Output the (X, Y) coordinate of the center of the cell containing the given text.  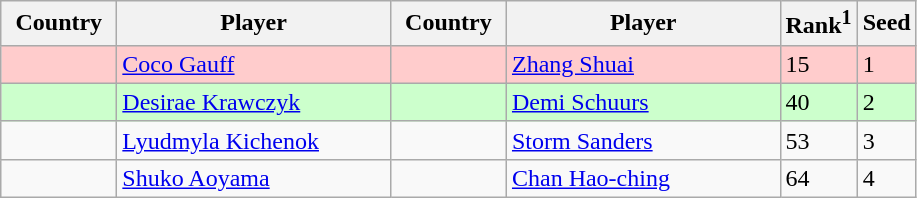
15 (818, 64)
2 (886, 102)
Storm Sanders (643, 140)
Shuko Aoyama (254, 178)
53 (818, 140)
64 (818, 178)
Desirae Krawczyk (254, 102)
Rank1 (818, 24)
Lyudmyla Kichenok (254, 140)
Demi Schuurs (643, 102)
Chan Hao-ching (643, 178)
Seed (886, 24)
40 (818, 102)
3 (886, 140)
1 (886, 64)
Zhang Shuai (643, 64)
Coco Gauff (254, 64)
4 (886, 178)
